Capture the cell that displays the provided text and extract its (x, y) central coordinate. 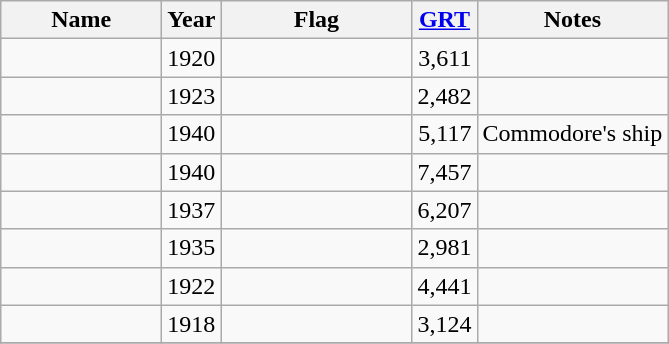
3,611 (444, 58)
1937 (192, 210)
Commodore's ship (572, 134)
Notes (572, 20)
1935 (192, 248)
Flag (316, 20)
1920 (192, 58)
3,124 (444, 324)
7,457 (444, 172)
Name (82, 20)
GRT (444, 20)
1922 (192, 286)
Year (192, 20)
1918 (192, 324)
5,117 (444, 134)
6,207 (444, 210)
1923 (192, 96)
4,441 (444, 286)
2,981 (444, 248)
2,482 (444, 96)
